Scan for the cell matching the given text and deliver its (x, y) coordinate at center. 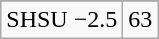
63 (140, 20)
SHSU −2.5 (62, 20)
